Extract the [X, Y] coordinate from the center of the cell holding the provided text.  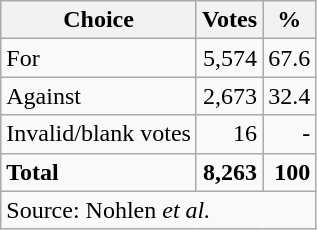
100 [290, 172]
Against [99, 96]
Votes [229, 20]
Source: Nohlen et al. [158, 210]
- [290, 134]
67.6 [290, 58]
Choice [99, 20]
% [290, 20]
Total [99, 172]
For [99, 58]
16 [229, 134]
8,263 [229, 172]
2,673 [229, 96]
5,574 [229, 58]
32.4 [290, 96]
Invalid/blank votes [99, 134]
